Return the [x, y] coordinate for the center point of the cell that contains the specified text.  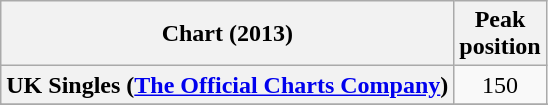
Peakposition [500, 34]
150 [500, 85]
Chart (2013) [228, 34]
UK Singles (The Official Charts Company) [228, 85]
